For the text-containing cell, return its midpoint in [X, Y] coordinate format. 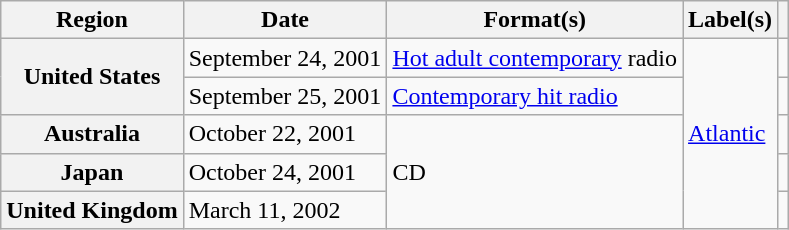
United Kingdom [92, 210]
Label(s) [730, 20]
Contemporary hit radio [535, 96]
Format(s) [535, 20]
Australia [92, 134]
United States [92, 77]
Region [92, 20]
Atlantic [730, 134]
October 22, 2001 [285, 134]
March 11, 2002 [285, 210]
October 24, 2001 [285, 172]
September 25, 2001 [285, 96]
CD [535, 172]
September 24, 2001 [285, 58]
Date [285, 20]
Japan [92, 172]
Hot adult contemporary radio [535, 58]
